Find where the given text appears and provide that cell's center as (x, y) coordinate. 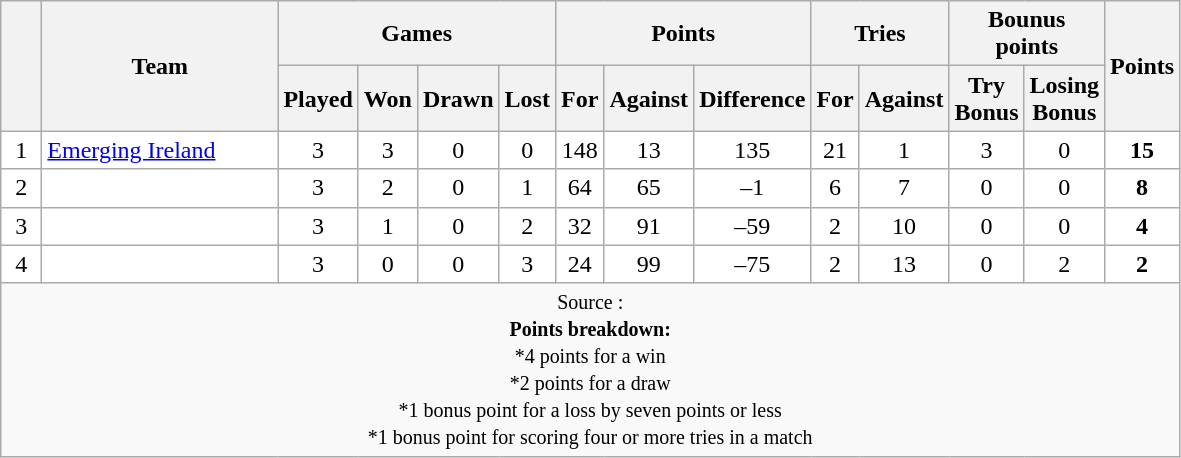
Games (417, 34)
Emerging Ireland (160, 150)
–59 (752, 226)
Tries (880, 34)
Try Bonus (986, 98)
91 (649, 226)
6 (835, 188)
32 (579, 226)
Played (318, 98)
Bounus points (1027, 34)
10 (904, 226)
24 (579, 264)
99 (649, 264)
65 (649, 188)
Drawn (458, 98)
135 (752, 150)
15 (1142, 150)
Won (388, 98)
21 (835, 150)
Difference (752, 98)
64 (579, 188)
8 (1142, 188)
Lost (527, 98)
Team (160, 66)
–75 (752, 264)
–1 (752, 188)
7 (904, 188)
148 (579, 150)
Losing Bonus (1064, 98)
